Return the (x, y) coordinate for the center point of the cell that contains the specified text.  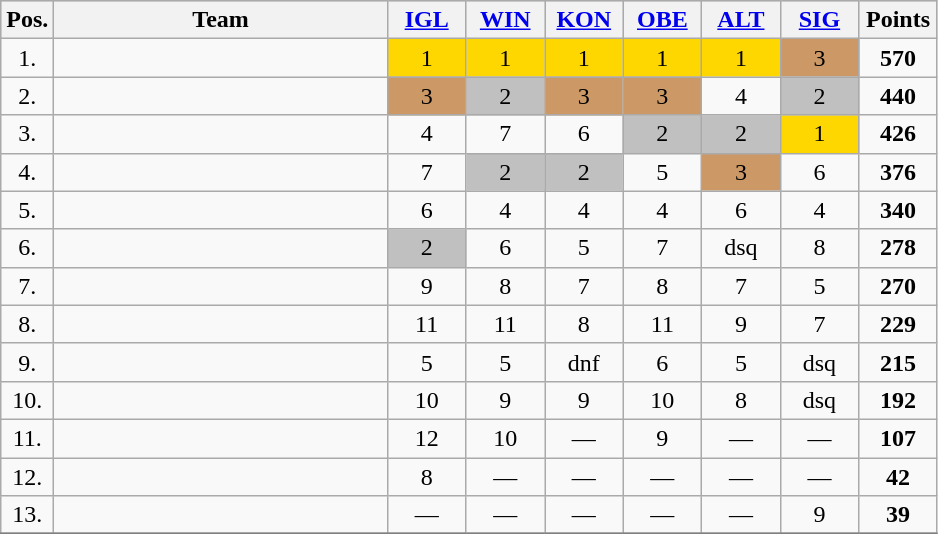
Pos. (28, 20)
Team (221, 20)
39 (898, 515)
SIG (820, 20)
10. (28, 400)
3. (28, 134)
13. (28, 515)
570 (898, 58)
8. (28, 324)
WIN (506, 20)
6. (28, 248)
7. (28, 286)
426 (898, 134)
11. (28, 438)
376 (898, 172)
ALT (742, 20)
215 (898, 362)
IGL (426, 20)
9. (28, 362)
42 (898, 477)
270 (898, 286)
12. (28, 477)
107 (898, 438)
Points (898, 20)
dnf (584, 362)
KON (584, 20)
2. (28, 96)
5. (28, 210)
12 (426, 438)
192 (898, 400)
4. (28, 172)
340 (898, 210)
278 (898, 248)
1. (28, 58)
229 (898, 324)
440 (898, 96)
OBE (662, 20)
